Determine the (X, Y) coordinate at the center of the cell enclosing the given text.  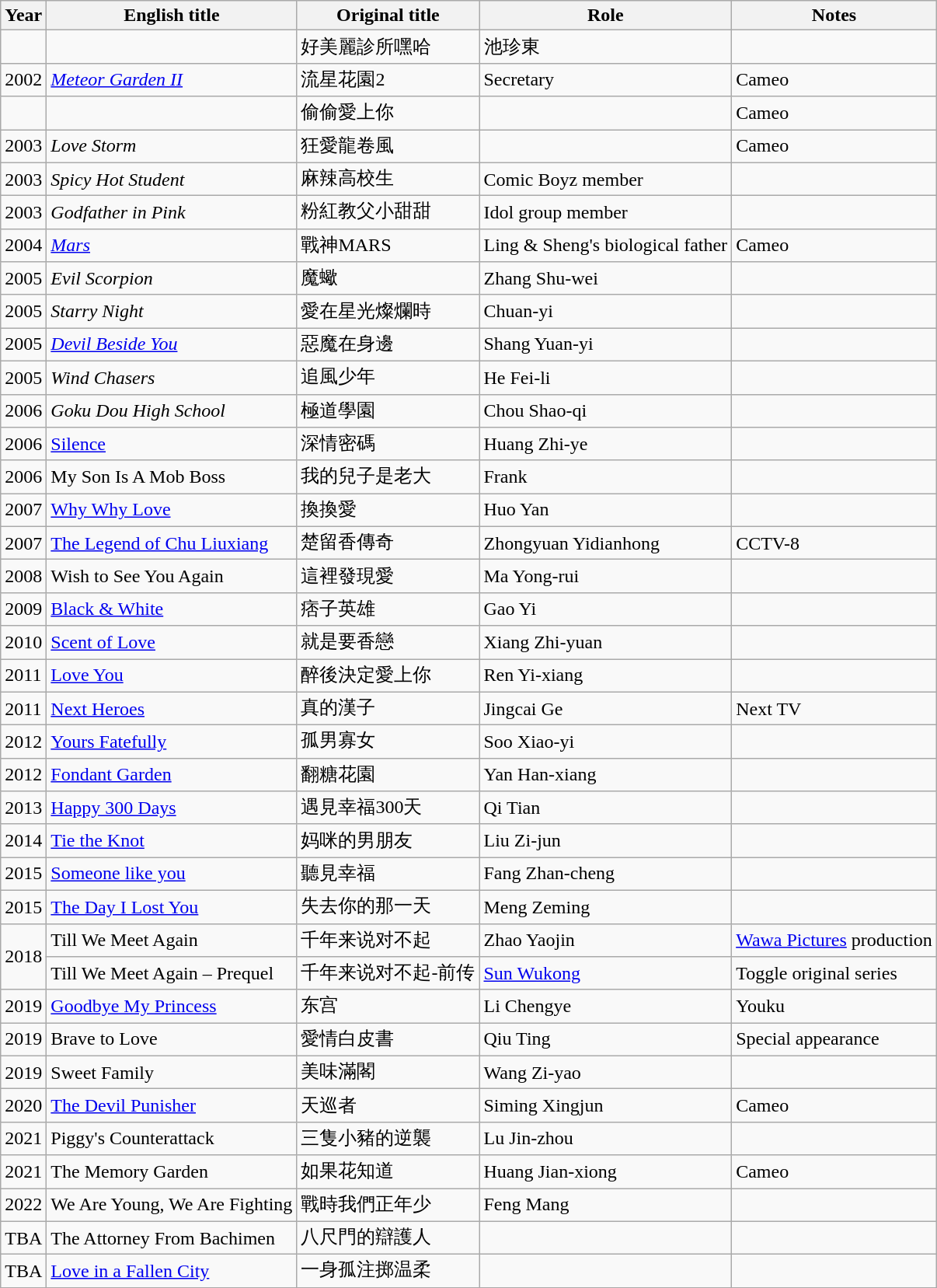
Meng Zeming (606, 906)
流星花園2 (388, 79)
2002 (23, 79)
Evil Scorpion (172, 278)
Brave to Love (172, 1040)
Chou Shao-qi (606, 410)
Huo Yan (606, 510)
追風少年 (388, 378)
Frank (606, 477)
The Legend of Chu Liuxiang (172, 543)
戰神MARS (388, 246)
我的兒子是老大 (388, 477)
聽見幸福 (388, 874)
愛情白皮書 (388, 1040)
2013 (23, 808)
深情密碼 (388, 445)
Xiang Zhi-yuan (606, 642)
Toggle original series (834, 973)
八尺門的辯護人 (388, 1237)
Next Heroes (172, 709)
Love You (172, 676)
The Attorney From Bachimen (172, 1237)
Happy 300 Days (172, 808)
Li Chengye (606, 1006)
Ren Yi-xiang (606, 676)
Black & White (172, 609)
Gao Yi (606, 609)
Zhang Shu-wei (606, 278)
Love in a Fallen City (172, 1272)
Feng Mang (606, 1205)
Fondant Garden (172, 774)
2022 (23, 1205)
Someone like you (172, 874)
惡魔在身邊 (388, 345)
粉紅教父小甜甜 (388, 213)
Liu Zi-jun (606, 841)
Role (606, 16)
Godfather in Pink (172, 213)
Qi Tian (606, 808)
2008 (23, 577)
池珍東 (606, 47)
Qiu Ting (606, 1040)
Lu Jin-zhou (606, 1138)
Siming Xingjun (606, 1105)
Wawa Pictures production (834, 941)
愛在星光燦爛時 (388, 311)
Scent of Love (172, 642)
Youku (834, 1006)
Special appearance (834, 1040)
Wind Chasers (172, 378)
戰時我們正年少 (388, 1205)
三隻小豬的逆襲 (388, 1138)
孤男寡女 (388, 742)
Yan Han-xiang (606, 774)
2014 (23, 841)
這裡發現愛 (388, 577)
My Son Is A Mob Boss (172, 477)
好美麗診所嘿哈 (388, 47)
Soo Xiao-yi (606, 742)
Devil Beside You (172, 345)
2009 (23, 609)
Secretary (606, 79)
2004 (23, 246)
Silence (172, 445)
失去你的那一天 (388, 906)
Sun Wukong (606, 973)
Huang Zhi-ye (606, 445)
極道學園 (388, 410)
Original title (388, 16)
Meteor Garden II (172, 79)
千年来说对不起-前传 (388, 973)
Tie the Knot (172, 841)
Yours Fatefully (172, 742)
Starry Night (172, 311)
Fang Zhan-cheng (606, 874)
天巡者 (388, 1105)
千年来说对不起 (388, 941)
醉後決定愛上你 (388, 676)
Next TV (834, 709)
Goodbye My Princess (172, 1006)
美味滿閣 (388, 1073)
魔蠍 (388, 278)
狂愛龍卷風 (388, 146)
Ling & Sheng's biological father (606, 246)
Comic Boyz member (606, 179)
Notes (834, 16)
Jingcai Ge (606, 709)
Sweet Family (172, 1073)
Wang Zi-yao (606, 1073)
偷偷愛上你 (388, 113)
Ma Yong-rui (606, 577)
Spicy Hot Student (172, 179)
Mars (172, 246)
如果花知道 (388, 1172)
2018 (23, 956)
Piggy's Counterattack (172, 1138)
东宫 (388, 1006)
翻糖花園 (388, 774)
English title (172, 16)
Year (23, 16)
2020 (23, 1105)
Till We Meet Again – Prequel (172, 973)
Chuan-yi (606, 311)
Why Why Love (172, 510)
一身孤注掷温柔 (388, 1272)
楚留香傳奇 (388, 543)
就是要香戀 (388, 642)
麻辣高校生 (388, 179)
妈咪的男朋友 (388, 841)
遇見幸福300天 (388, 808)
換換愛 (388, 510)
CCTV-8 (834, 543)
The Memory Garden (172, 1172)
Zhao Yaojin (606, 941)
Wish to See You Again (172, 577)
2010 (23, 642)
The Day I Lost You (172, 906)
痞子英雄 (388, 609)
Shang Yuan-yi (606, 345)
Huang Jian-xiong (606, 1172)
Idol group member (606, 213)
Goku Dou High School (172, 410)
He Fei-li (606, 378)
The Devil Punisher (172, 1105)
Till We Meet Again (172, 941)
We Are Young, We Are Fighting (172, 1205)
Love Storm (172, 146)
真的漢子 (388, 709)
Zhongyuan Yidianhong (606, 543)
